Return [x, y] of the center of cell containing provided text 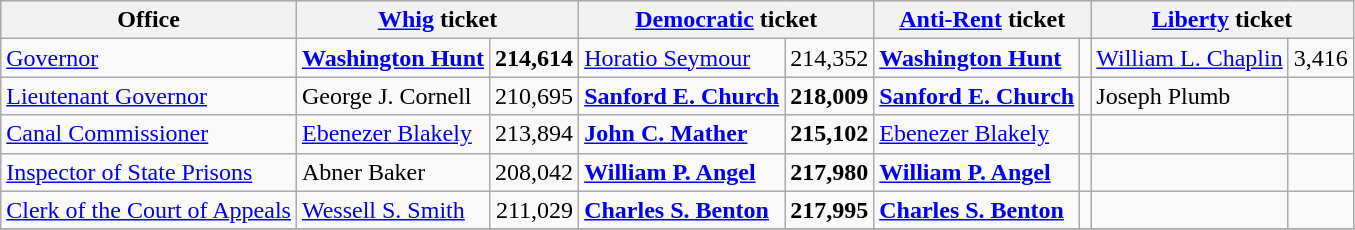
Clerk of the Court of Appeals [149, 210]
214,352 [830, 58]
Joseph Plumb [1190, 96]
213,894 [534, 134]
Horatio Seymour [682, 58]
George J. Cornell [392, 96]
Democratic ticket [726, 20]
Abner Baker [392, 172]
217,980 [830, 172]
Whig ticket [437, 20]
Canal Commissioner [149, 134]
Lieutenant Governor [149, 96]
211,029 [534, 210]
Wessell S. Smith [392, 210]
210,695 [534, 96]
3,416 [1320, 58]
Liberty ticket [1222, 20]
Inspector of State Prisons [149, 172]
William L. Chaplin [1190, 58]
Office [149, 20]
208,042 [534, 172]
217,995 [830, 210]
John C. Mather [682, 134]
Governor [149, 58]
214,614 [534, 58]
218,009 [830, 96]
215,102 [830, 134]
Anti-Rent ticket [982, 20]
